Capture the cell that displays the provided text and extract its [X, Y] central coordinate. 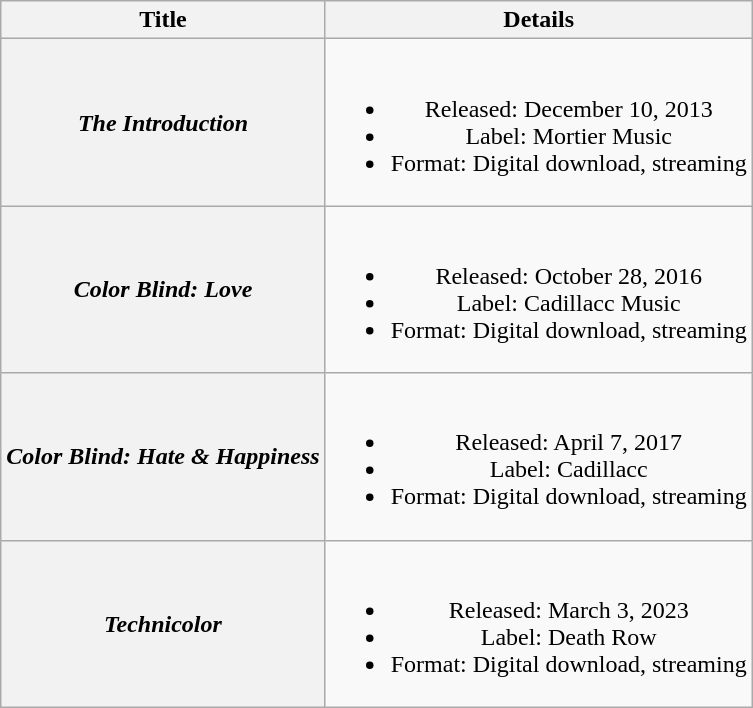
Released: March 3, 2023Label: Death RowFormat: Digital download, streaming [538, 624]
Color Blind: Love [163, 290]
Details [538, 20]
Released: October 28, 2016Label: Cadillacc MusicFormat: Digital download, streaming [538, 290]
Technicolor [163, 624]
The Introduction [163, 122]
Released: April 7, 2017Label: CadillaccFormat: Digital download, streaming [538, 456]
Released: December 10, 2013Label: Mortier MusicFormat: Digital download, streaming [538, 122]
Title [163, 20]
Color Blind: Hate & Happiness [163, 456]
